Locate the cell with the specified text and output its [x, y] center coordinate. 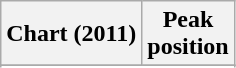
Chart (2011) [72, 34]
Peakposition [188, 34]
